Search for the cell housing the specified text and yield its (x, y) center coordinate. 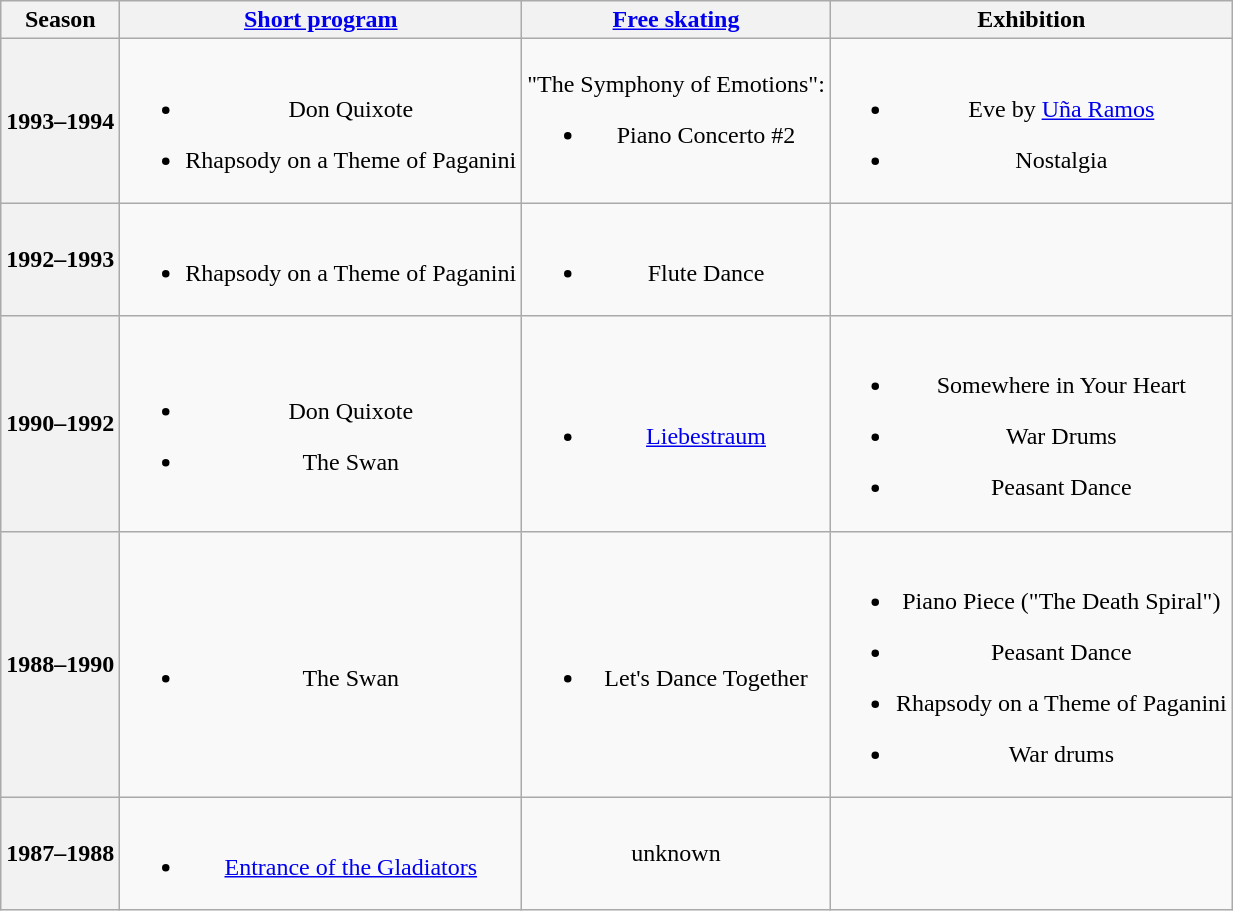
1993–1994 (60, 121)
Free skating (676, 20)
1992–1993 (60, 260)
The Swan (321, 664)
1987–1988 (60, 854)
Rhapsody on a Theme of Paganini (321, 260)
1988–1990 (60, 664)
Exhibition (1031, 20)
Let's Dance Together (676, 664)
Don Quixote Rhapsody on a Theme of Paganini (321, 121)
unknown (676, 854)
"The Symphony of Emotions":Piano Concerto #2 (676, 121)
Entrance of the Gladiators (321, 854)
Season (60, 20)
Liebestraum (676, 424)
Flute Dance (676, 260)
Don Quixote The Swan (321, 424)
Somewhere in Your Heart War DrumsPeasant Dance (1031, 424)
Piano Piece ("The Death Spiral")Peasant DanceRhapsody on a Theme of Paganini War drums (1031, 664)
Eve by Uña RamosNostalgia (1031, 121)
Short program (321, 20)
1990–1992 (60, 424)
